Return the (x, y) coordinate for the center point of the cell that contains the specified text.  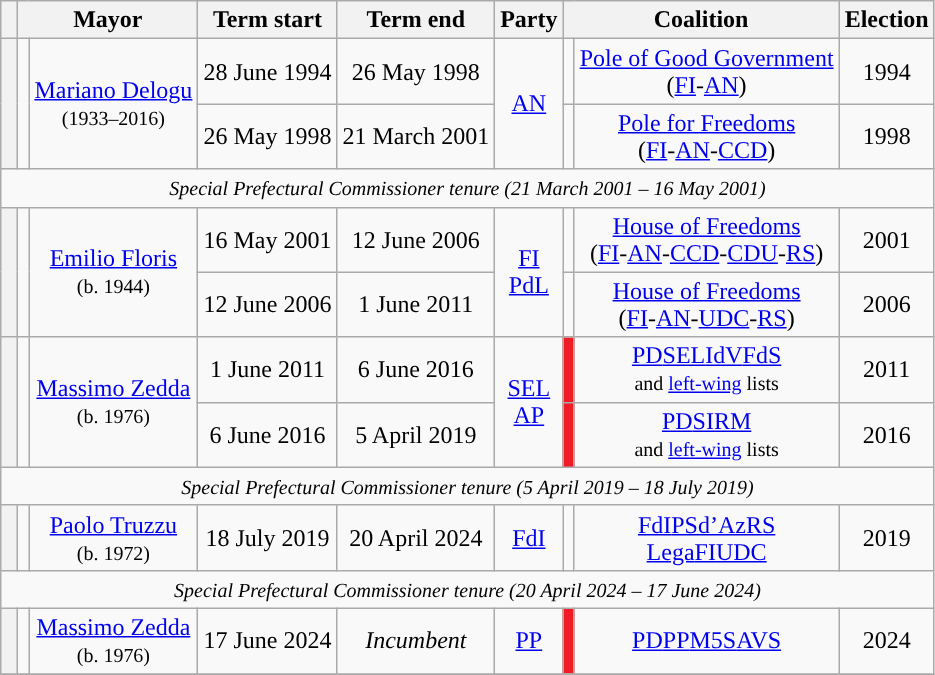
AN (529, 104)
21 March 2001 (416, 136)
Coalition (701, 20)
5 April 2019 (416, 434)
1998 (886, 136)
Special Prefectural Commissioner tenure (5 April 2019 – 18 July 2019) (468, 486)
PP (529, 640)
Term end (416, 20)
2011 (886, 370)
20 April 2024 (416, 538)
28 June 1994 (268, 72)
House of Freedoms(FI-AN-UDC-RS) (706, 304)
Mariano Delogu(1933–2016) (114, 104)
SELAP (529, 402)
Mayor (108, 20)
Paolo Truzzu(b. 1972) (114, 538)
Election (886, 20)
2024 (886, 640)
Emilio Floris(b. 1944) (114, 272)
FdI (529, 538)
Special Prefectural Commissioner tenure (20 April 2024 – 17 June 2024) (468, 589)
16 May 2001 (268, 240)
Party (529, 20)
2019 (886, 538)
House of Freedoms(FI-AN-CCD-CDU-RS) (706, 240)
PDPPM5SAVS (706, 640)
2001 (886, 240)
Term start (268, 20)
Special Prefectural Commissioner tenure (21 March 2001 – 16 May 2001) (468, 188)
PDSIRMand left-wing lists (706, 434)
2006 (886, 304)
Pole of Good Government(FI-AN) (706, 72)
17 June 2024 (268, 640)
PDSELIdVFdSand left-wing lists (706, 370)
FIPdL (529, 272)
2016 (886, 434)
Pole for Freedoms(FI-AN-CCD) (706, 136)
Incumbent (416, 640)
1994 (886, 72)
FdIPSd’AzRSLegaFIUDC (706, 538)
18 July 2019 (268, 538)
